Provide the (x, y) coordinate of the cell's center where the given text is located.  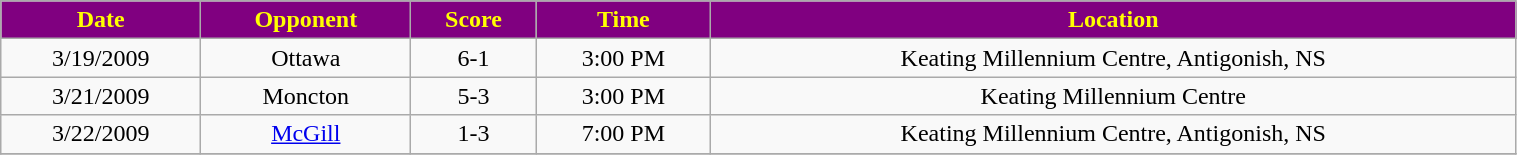
6-1 (474, 58)
Score (474, 20)
3/19/2009 (101, 58)
Time (623, 20)
5-3 (474, 96)
3/22/2009 (101, 134)
Location (1113, 20)
Date (101, 20)
Opponent (306, 20)
Ottawa (306, 58)
7:00 PM (623, 134)
1-3 (474, 134)
Keating Millennium Centre (1113, 96)
3/21/2009 (101, 96)
McGill (306, 134)
Moncton (306, 96)
